Capture the cell that displays the provided text and extract its [x, y] central coordinate. 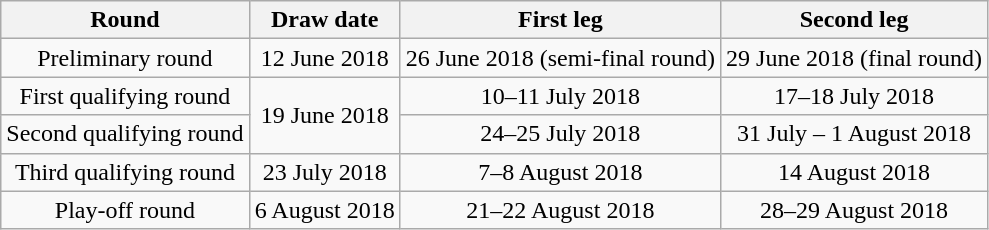
First leg [560, 20]
Preliminary round [125, 58]
24–25 July 2018 [560, 134]
29 June 2018 (final round) [854, 58]
Play-off round [125, 210]
First qualifying round [125, 96]
28–29 August 2018 [854, 210]
14 August 2018 [854, 172]
26 June 2018 (semi-final round) [560, 58]
6 August 2018 [324, 210]
Third qualifying round [125, 172]
23 July 2018 [324, 172]
7–8 August 2018 [560, 172]
Second leg [854, 20]
10–11 July 2018 [560, 96]
Second qualifying round [125, 134]
Draw date [324, 20]
21–22 August 2018 [560, 210]
19 June 2018 [324, 115]
31 July – 1 August 2018 [854, 134]
12 June 2018 [324, 58]
17–18 July 2018 [854, 96]
Round [125, 20]
